Identify which cell holds the provided text, then report its [x, y] central coordinate. 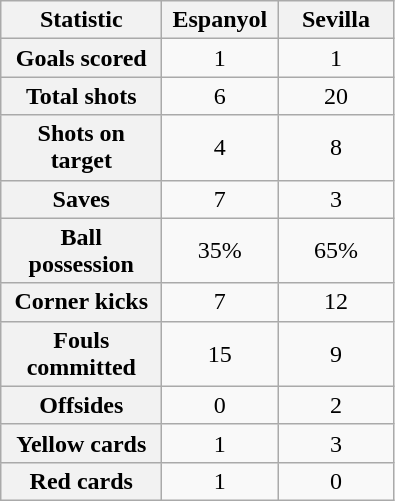
Goals scored [82, 58]
65% [336, 250]
Shots on target [82, 148]
15 [220, 354]
Sevilla [336, 20]
Yellow cards [82, 443]
20 [336, 96]
4 [220, 148]
6 [220, 96]
Statistic [82, 20]
35% [220, 250]
8 [336, 148]
Saves [82, 199]
9 [336, 354]
Fouls committed [82, 354]
12 [336, 302]
Offsides [82, 405]
Espanyol [220, 20]
Red cards [82, 481]
Total shots [82, 96]
2 [336, 405]
Ball possession [82, 250]
Corner kicks [82, 302]
